Detect which cell encompasses the target text, then output its [X, Y] center coordinate. 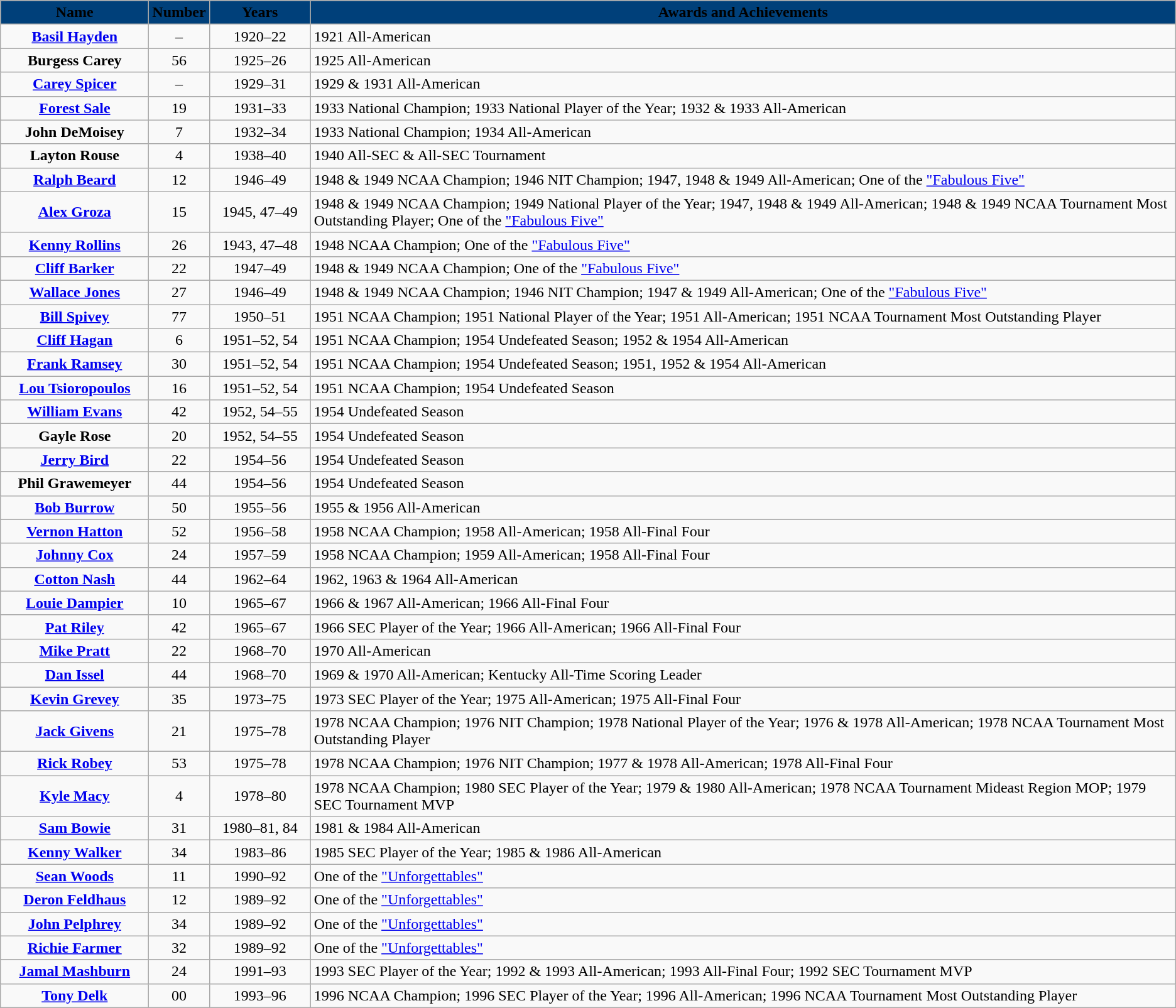
1966 SEC Player of the Year; 1966 All-American; 1966 All-Final Four [743, 627]
1938–40 [260, 156]
27 [179, 292]
1947–49 [260, 268]
1991–93 [260, 972]
Jamal Mashburn [75, 972]
1970 All-American [743, 651]
1962, 1963 & 1964 All-American [743, 579]
Cotton Nash [75, 579]
53 [179, 764]
10 [179, 603]
15 [179, 212]
Gayle Rose [75, 436]
1980–81, 84 [260, 828]
1951 NCAA Champion; 1951 National Player of the Year; 1951 All-American; 1951 NCAA Tournament Most Outstanding Player [743, 316]
Burgess Carey [75, 60]
Dan Issel [75, 675]
Forest Sale [75, 108]
1948 & 1949 NCAA Champion; One of the "Fabulous Five" [743, 268]
1948 NCAA Champion; One of the "Fabulous Five" [743, 244]
1932–34 [260, 132]
1973–75 [260, 699]
Richie Farmer [75, 948]
1951 NCAA Champion; 1954 Undefeated Season; 1951, 1952 & 1954 All-American [743, 364]
Layton Rouse [75, 156]
Years [260, 13]
Cliff Hagan [75, 340]
1978 NCAA Champion; 1980 SEC Player of the Year; 1979 & 1980 All-American; 1978 NCAA Tournament Mideast Region MOP; 1979 SEC Tournament MVP [743, 796]
Sean Woods [75, 876]
1925 All-American [743, 60]
77 [179, 316]
Jack Givens [75, 731]
1990–92 [260, 876]
Bill Spivey [75, 316]
1978 NCAA Champion; 1976 NIT Champion; 1978 National Player of the Year; 1976 & 1978 All-American; 1978 NCAA Tournament Most Outstanding Player [743, 731]
1955–56 [260, 507]
7 [179, 132]
Wallace Jones [75, 292]
1948 & 1949 NCAA Champion; 1946 NIT Champion; 1947 & 1949 All-American; One of the "Fabulous Five" [743, 292]
1978–80 [260, 796]
Deron Feldhaus [75, 900]
Name [75, 13]
26 [179, 244]
32 [179, 948]
1962–64 [260, 579]
Number [179, 13]
1957–59 [260, 555]
21 [179, 731]
30 [179, 364]
1983–86 [260, 852]
1929–31 [260, 84]
Vernon Hatton [75, 531]
Kenny Rollins [75, 244]
1933 National Champion; 1933 National Player of the Year; 1932 & 1933 All-American [743, 108]
1993–96 [260, 995]
Kyle Macy [75, 796]
Rick Robey [75, 764]
1996 NCAA Champion; 1996 SEC Player of the Year; 1996 All-American; 1996 NCAA Tournament Most Outstanding Player [743, 995]
Johnny Cox [75, 555]
1956–58 [260, 531]
1958 NCAA Champion; 1958 All-American; 1958 All-Final Four [743, 531]
1985 SEC Player of the Year; 1985 & 1986 All-American [743, 852]
Alex Groza [75, 212]
Basil Hayden [75, 36]
Awards and Achievements [743, 13]
1981 & 1984 All-American [743, 828]
Carey Spicer [75, 84]
19 [179, 108]
00 [179, 995]
11 [179, 876]
20 [179, 436]
Tony Delk [75, 995]
1973 SEC Player of the Year; 1975 All-American; 1975 All-Final Four [743, 699]
Sam Bowie [75, 828]
1920–22 [260, 36]
1950–51 [260, 316]
6 [179, 340]
Jerry Bird [75, 460]
1951 NCAA Champion; 1954 Undefeated Season; 1952 & 1954 All-American [743, 340]
1978 NCAA Champion; 1976 NIT Champion; 1977 & 1978 All-American; 1978 All-Final Four [743, 764]
1940 All-SEC & All-SEC Tournament [743, 156]
1993 SEC Player of the Year; 1992 & 1993 All-American; 1993 All-Final Four; 1992 SEC Tournament MVP [743, 972]
31 [179, 828]
1958 NCAA Champion; 1959 All-American; 1958 All-Final Four [743, 555]
1966 & 1967 All-American; 1966 All-Final Four [743, 603]
Mike Pratt [75, 651]
Louie Dampier [75, 603]
1933 National Champion; 1934 All-American [743, 132]
50 [179, 507]
1955 & 1956 All-American [743, 507]
16 [179, 388]
1929 & 1931 All-American [743, 84]
Kenny Walker [75, 852]
1951 NCAA Champion; 1954 Undefeated Season [743, 388]
1948 & 1949 NCAA Champion; 1946 NIT Champion; 1947, 1948 & 1949 All-American; One of the "Fabulous Five" [743, 180]
1931–33 [260, 108]
John Pelphrey [75, 924]
Cliff Barker [75, 268]
John DeMoisey [75, 132]
56 [179, 60]
Bob Burrow [75, 507]
52 [179, 531]
Frank Ramsey [75, 364]
Kevin Grevey [75, 699]
35 [179, 699]
William Evans [75, 412]
Lou Tsioropoulos [75, 388]
1921 All-American [743, 36]
1925–26 [260, 60]
Phil Grawemeyer [75, 484]
Ralph Beard [75, 180]
Pat Riley [75, 627]
1943, 47–48 [260, 244]
1945, 47–49 [260, 212]
1969 & 1970 All-American; Kentucky All-Time Scoring Leader [743, 675]
